Capture the cell that displays the provided text and extract its (X, Y) central coordinate. 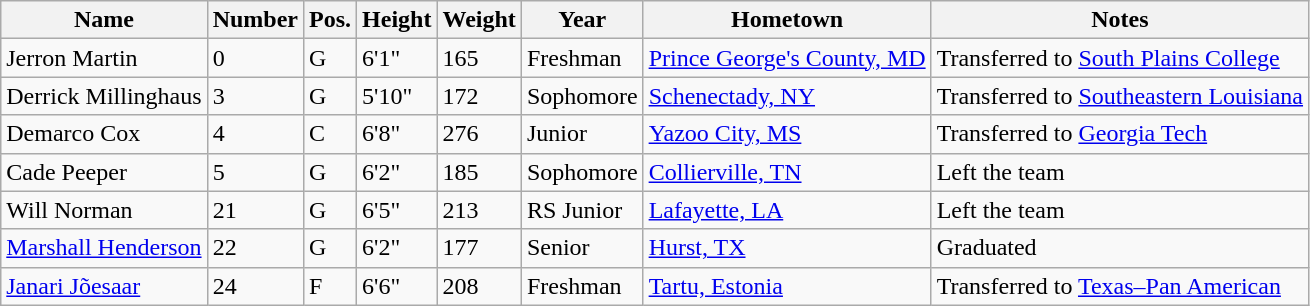
21 (255, 210)
185 (479, 172)
Yazoo City, MS (787, 134)
Weight (479, 20)
C (330, 134)
Transferred to Texas–Pan American (1120, 286)
Hurst, TX (787, 248)
Derrick Millinghaus (104, 96)
Notes (1120, 20)
Demarco Cox (104, 134)
Year (582, 20)
6'1" (397, 58)
Height (397, 20)
Cade Peeper (104, 172)
22 (255, 248)
Transferred to Georgia Tech (1120, 134)
Number (255, 20)
5 (255, 172)
Prince George's County, MD (787, 58)
Lafayette, LA (787, 210)
6'5" (397, 210)
5'10" (397, 96)
Transferred to South Plains College (1120, 58)
177 (479, 248)
165 (479, 58)
Senior (582, 248)
Tartu, Estonia (787, 286)
213 (479, 210)
172 (479, 96)
Schenectady, NY (787, 96)
Janari Jõesaar (104, 286)
276 (479, 134)
Name (104, 20)
F (330, 286)
Pos. (330, 20)
Junior (582, 134)
4 (255, 134)
24 (255, 286)
Jerron Martin (104, 58)
0 (255, 58)
Collierville, TN (787, 172)
Will Norman (104, 210)
RS Junior (582, 210)
3 (255, 96)
Transferred to Southeastern Louisiana (1120, 96)
Marshall Henderson (104, 248)
6'6" (397, 286)
208 (479, 286)
Hometown (787, 20)
Graduated (1120, 248)
6'8" (397, 134)
